Provide the (X, Y) coordinate of the cell's center where the given text is located.  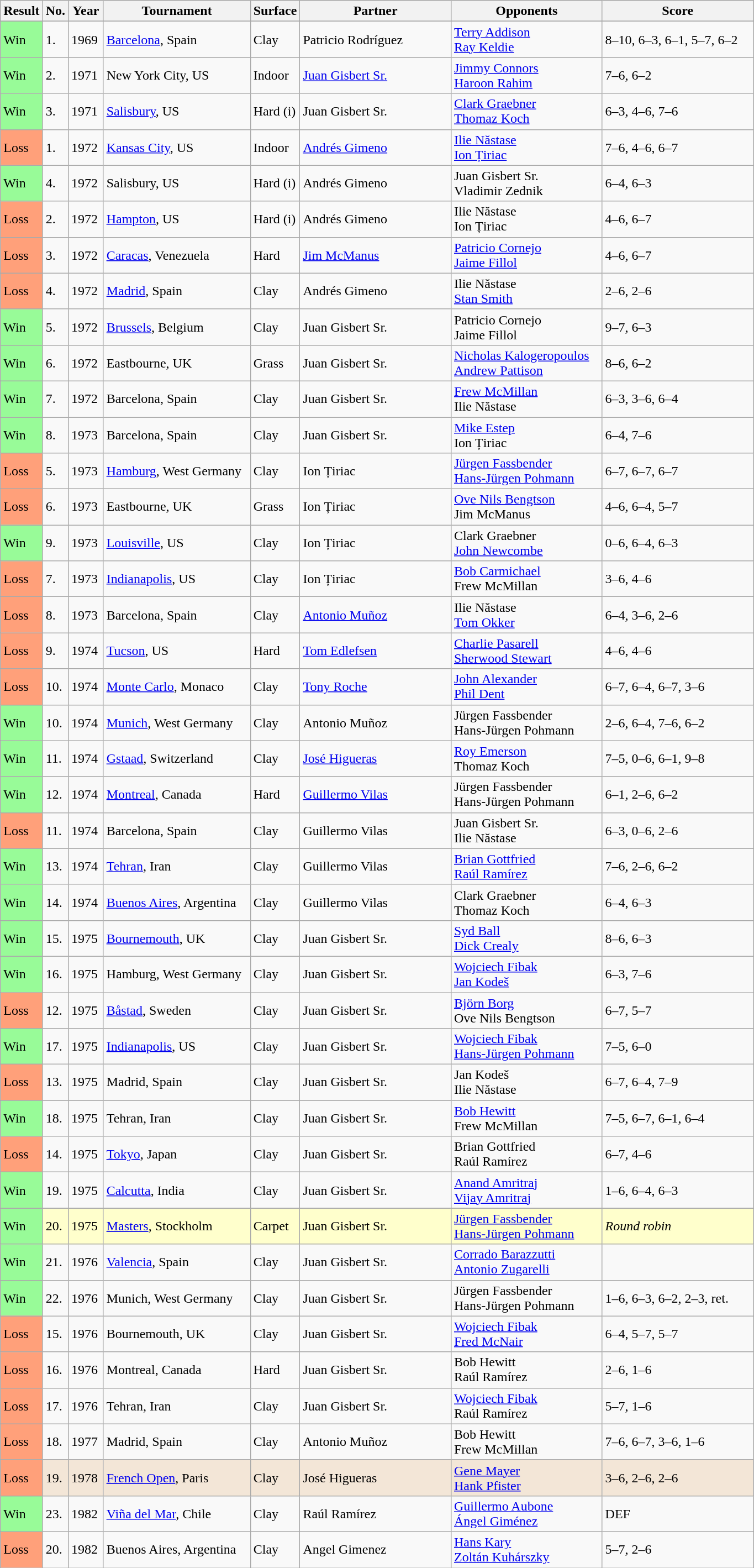
Viña del Mar, Chile (177, 1513)
6–4, 5–7, 5–7 (678, 1334)
Ove Nils Bengtson Jim McManus (526, 507)
5–7, 1–6 (678, 1406)
Anand Amritraj Vijay Amritraj (526, 1191)
New York City, US (177, 75)
Wojciech Fibak Jan Kodeš (526, 974)
Frew McMillan Ilie Năstase (526, 399)
Björn Borg Ove Nils Bengtson (526, 1010)
Hans Kary Zoltán Kuhárszky (526, 1550)
2–6, 2–6 (678, 291)
7–6, 4–6, 6–7 (678, 147)
6–7, 4–6 (678, 1154)
Nicholas Kalogeropoulos Andrew Pattison (526, 363)
2–6, 6–4, 7–6, 6–2 (678, 723)
Wojciech Fibak Raúl Ramírez (526, 1406)
7–5, 0–6, 6–1, 9–8 (678, 758)
Terry Addison Ray Keldie (526, 40)
Raúl Ramírez (376, 1513)
23. (55, 1513)
Hampton, US (177, 219)
Guillermo Aubone Ángel Giménez (526, 1513)
Result (22, 11)
Jim McManus (376, 255)
4–6, 6–4, 5–7 (678, 507)
DEF (678, 1513)
1969 (86, 40)
6–7, 6–4, 7–9 (678, 1082)
Bob Hewitt Raúl Ramírez (526, 1370)
2–6, 1–6 (678, 1370)
1977 (86, 1441)
22. (55, 1298)
6–4, 7–6 (678, 434)
6–7, 5–7 (678, 1010)
Wojciech Fibak Hans-Jürgen Pohmann (526, 1047)
Caracas, Venezuela (177, 255)
6–4, 3–6, 2–6 (678, 615)
1978 (86, 1478)
1–6, 6–4, 6–3 (678, 1191)
7–6, 6–2 (678, 75)
Ilie Năstase Tom Okker (526, 615)
Surface (275, 11)
6–3, 3–6, 6–4 (678, 399)
6–1, 2–6, 6–2 (678, 795)
Patricio Rodríguez (376, 40)
Carpet (275, 1226)
Charlie Pasarell Sherwood Stewart (526, 651)
Syd Ball Dick Crealy (526, 938)
8–6, 6–2 (678, 363)
Ilie Năstase Stan Smith (526, 291)
3–6, 2–6, 2–6 (678, 1478)
Tucson, US (177, 651)
6–7, 6–7, 6–7 (678, 471)
5–7, 2–6 (678, 1550)
Year (86, 11)
7–6, 6–7, 3–6, 1–6 (678, 1441)
Tournament (177, 11)
French Open, Paris (177, 1478)
Round robin (678, 1226)
Jimmy Connors Haroon Rahim (526, 75)
Score (678, 11)
0–6, 6–4, 6–3 (678, 543)
6–3, 0–6, 2–6 (678, 830)
Angel Gimenez (376, 1550)
8–10, 6–3, 6–1, 5–7, 6–2 (678, 40)
Bob Carmichael Frew McMillan (526, 579)
Monte Carlo, Monaco (177, 686)
Wojciech Fibak Fred McNair (526, 1334)
Masters, Stockholm (177, 1226)
John Alexander Phil Dent (526, 686)
Juan Gisbert Sr. Vladimir Zednik (526, 183)
Calcutta, India (177, 1191)
3–6, 4–6 (678, 579)
Tony Roche (376, 686)
6–3, 7–6 (678, 974)
Båstad, Sweden (177, 1010)
6–7, 6–4, 6–7, 3–6 (678, 686)
Gene Mayer Hank Pfister (526, 1478)
1–6, 6–3, 6–2, 2–3, ret. (678, 1298)
7–5, 6–7, 6–1, 6–4 (678, 1119)
4–6, 4–6 (678, 651)
Opponents (526, 11)
No. (55, 11)
Tokyo, Japan (177, 1154)
Brussels, Belgium (177, 327)
Tom Edlefsen (376, 651)
Mike Estep Ion Țiriac (526, 434)
Gstaad, Switzerland (177, 758)
Roy Emerson Thomaz Koch (526, 758)
Valencia, Spain (177, 1262)
Partner (376, 11)
Juan Gisbert Sr. Ilie Năstase (526, 830)
6–3, 4–6, 7–6 (678, 112)
9–7, 6–3 (678, 327)
21. (55, 1262)
Kansas City, US (177, 147)
Jan Kodeš Ilie Năstase (526, 1082)
Louisville, US (177, 543)
7–6, 2–6, 6–2 (678, 867)
8–6, 6–3 (678, 938)
7–5, 6–0 (678, 1047)
Clark Graebner John Newcombe (526, 543)
Corrado Barazzutti Antonio Zugarelli (526, 1262)
